Pinpoint the cell where the given text exists, returning its (x, y) midpoint coordinate. 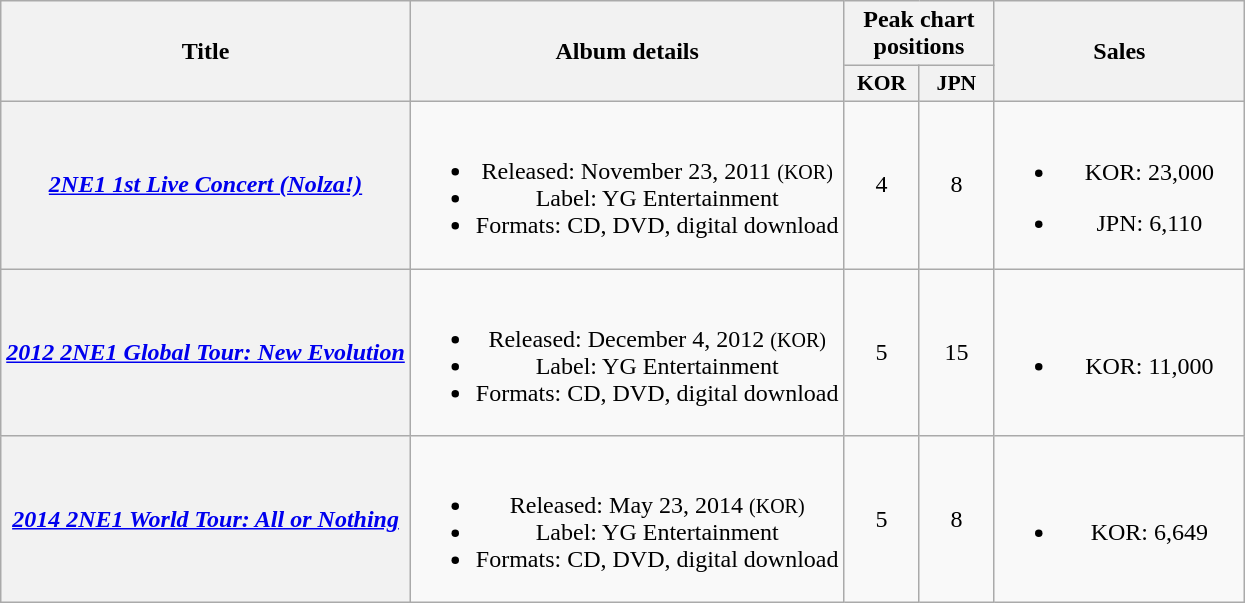
Released: December 4, 2012 (KOR)Label: YG EntertainmentFormats: CD, DVD, digital download (627, 352)
Album details (627, 52)
Title (206, 52)
Released: May 23, 2014 (KOR)Label: YG EntertainmentFormats: CD, DVD, digital download (627, 520)
2014 2NE1 World Tour: All or Nothing (206, 520)
Peak chart positions (919, 34)
2NE1 1st Live Concert (Nolza!) (206, 184)
KOR: 11,000 (1120, 352)
15 (956, 352)
4 (882, 184)
KOR: 23,000JPN: 6,110 (1120, 184)
Sales (1120, 52)
Released: November 23, 2011 (KOR)Label: YG EntertainmentFormats: CD, DVD, digital download (627, 184)
2012 2NE1 Global Tour: New Evolution (206, 352)
KOR (882, 84)
JPN (956, 84)
KOR: 6,649 (1120, 520)
